Find where the given text appears and provide that cell's center as (x, y) coordinate. 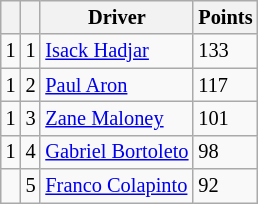
101 (225, 118)
92 (225, 186)
Points (225, 17)
Isack Hadjar (116, 51)
Gabriel Bortoleto (116, 152)
Zane Maloney (116, 118)
5 (31, 186)
4 (31, 152)
117 (225, 85)
133 (225, 51)
Franco Colapinto (116, 186)
Driver (116, 17)
3 (31, 118)
98 (225, 152)
2 (31, 85)
Paul Aron (116, 85)
